Detect which cell encompasses the target text, then output its [x, y] center coordinate. 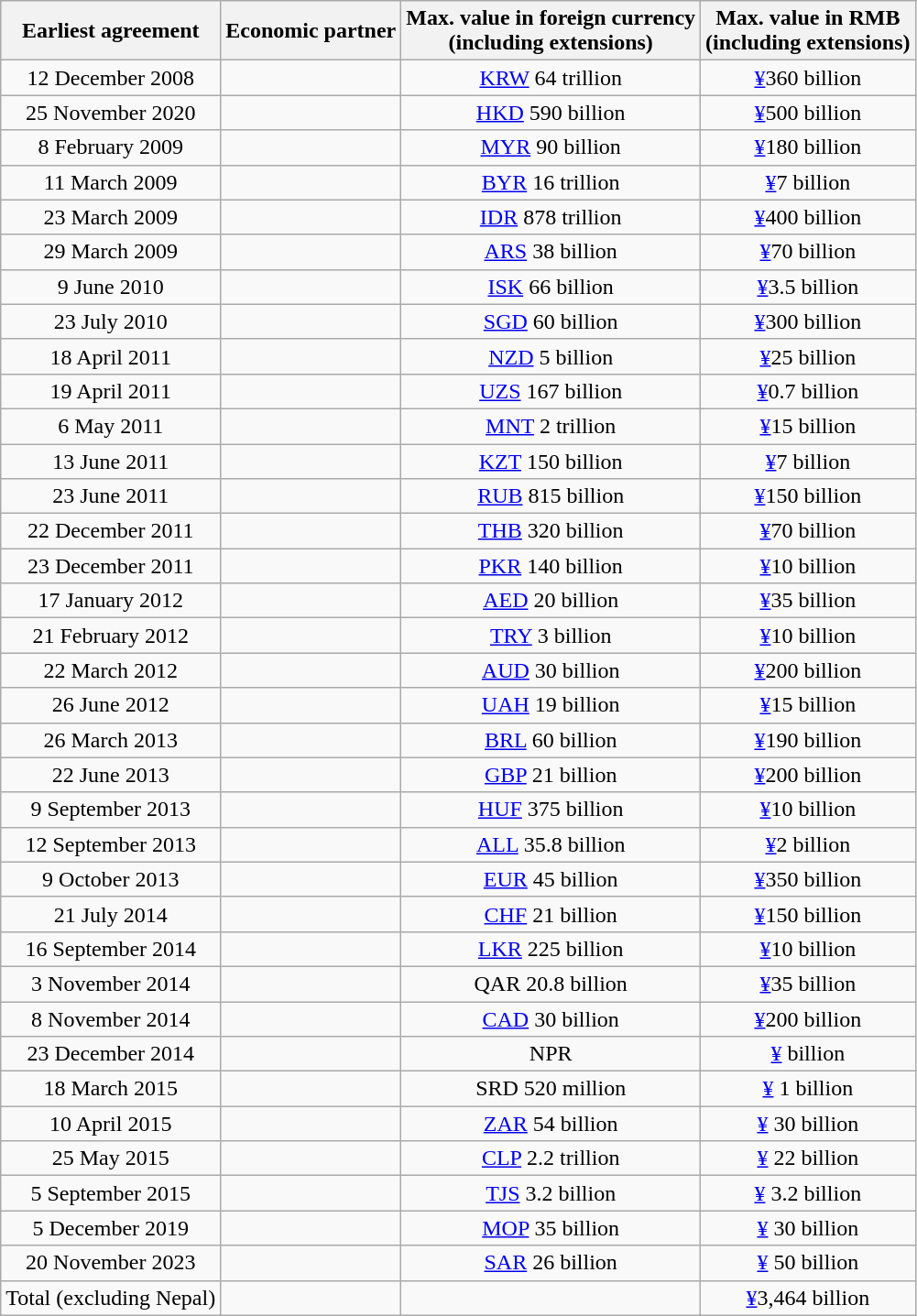
¥190 billion [808, 740]
LKR 225 billion [551, 949]
TRY 3 billion [551, 636]
SAR 26 billion [551, 1263]
¥ 1 billion [808, 1089]
¥ billion [808, 1054]
EUR 45 billion [551, 879]
8 November 2014 [111, 1019]
23 July 2010 [111, 321]
18 April 2011 [111, 356]
23 December 2014 [111, 1054]
22 June 2013 [111, 775]
22 December 2011 [111, 531]
19 April 2011 [111, 391]
KRW 64 trillion [551, 78]
¥ 3.2 billion [808, 1193]
NPR [551, 1054]
UAH 19 billion [551, 705]
¥3.5 billion [808, 287]
ALL 35.8 billion [551, 844]
23 June 2011 [111, 496]
Max. value in foreign currency(including extensions) [551, 31]
Economic partner [311, 31]
18 March 2015 [111, 1089]
9 October 2013 [111, 879]
5 September 2015 [111, 1193]
21 July 2014 [111, 914]
ZAR 54 billion [551, 1124]
AED 20 billion [551, 601]
SRD 520 million [551, 1089]
¥ 50 billion [808, 1263]
QAR 20.8 billion [551, 984]
MOP 35 billion [551, 1228]
IDR 878 trillion [551, 217]
23 March 2009 [111, 217]
6 May 2011 [111, 426]
¥25 billion [808, 356]
HKD 590 billion [551, 113]
CAD 30 billion [551, 1019]
GBP 21 billion [551, 775]
8 February 2009 [111, 147]
¥500 billion [808, 113]
3 November 2014 [111, 984]
16 September 2014 [111, 949]
HUF 375 billion [551, 810]
CLP 2.2 trillion [551, 1158]
ARS 38 billion [551, 252]
UZS 167 billion [551, 391]
BYR 16 trillion [551, 182]
PKR 140 billion [551, 566]
29 March 2009 [111, 252]
¥0.7 billion [808, 391]
12 September 2013 [111, 844]
¥180 billion [808, 147]
¥ 22 billion [808, 1158]
9 June 2010 [111, 287]
Earliest agreement [111, 31]
20 November 2023 [111, 1263]
¥350 billion [808, 879]
Total (excluding Nepal) [111, 1298]
AUD 30 billion [551, 670]
KZT 150 billion [551, 461]
25 May 2015 [111, 1158]
SGD 60 billion [551, 321]
5 December 2019 [111, 1228]
25 November 2020 [111, 113]
CHF 21 billion [551, 914]
12 December 2008 [111, 78]
13 June 2011 [111, 461]
THB 320 billion [551, 531]
¥400 billion [808, 217]
MYR 90 billion [551, 147]
ISK 66 billion [551, 287]
11 March 2009 [111, 182]
¥300 billion [808, 321]
10 April 2015 [111, 1124]
26 March 2013 [111, 740]
¥3,464 billion [808, 1298]
NZD 5 billion [551, 356]
RUB 815 billion [551, 496]
¥2 billion [808, 844]
TJS 3.2 billion [551, 1193]
21 February 2012 [111, 636]
MNT 2 trillion [551, 426]
Max. value in RMB(including extensions) [808, 31]
17 January 2012 [111, 601]
BRL 60 billion [551, 740]
9 September 2013 [111, 810]
26 June 2012 [111, 705]
22 March 2012 [111, 670]
23 December 2011 [111, 566]
¥360 billion [808, 78]
